Capture the cell that displays the provided text and extract its (X, Y) central coordinate. 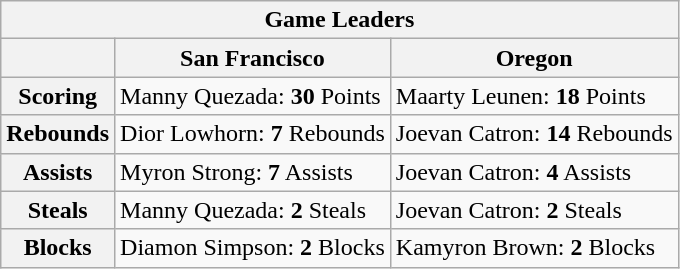
Rebounds (58, 134)
Myron Strong: 7 Assists (253, 172)
San Francisco (253, 58)
Joevan Catron: 2 Steals (534, 210)
Game Leaders (340, 20)
Scoring (58, 96)
Maarty Leunen: 18 Points (534, 96)
Kamyron Brown: 2 Blocks (534, 248)
Manny Quezada: 30 Points (253, 96)
Joevan Catron: 14 Rebounds (534, 134)
Assists (58, 172)
Steals (58, 210)
Diamon Simpson: 2 Blocks (253, 248)
Oregon (534, 58)
Dior Lowhorn: 7 Rebounds (253, 134)
Joevan Catron: 4 Assists (534, 172)
Manny Quezada: 2 Steals (253, 210)
Blocks (58, 248)
